Locate the cell with the specified text and output its (X, Y) center coordinate. 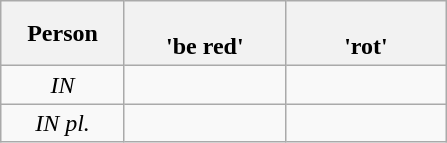
Person (63, 34)
'be red' (204, 34)
'rot' (366, 34)
IN (63, 85)
IN pl. (63, 123)
